Capture the cell that displays the provided text and extract its [x, y] central coordinate. 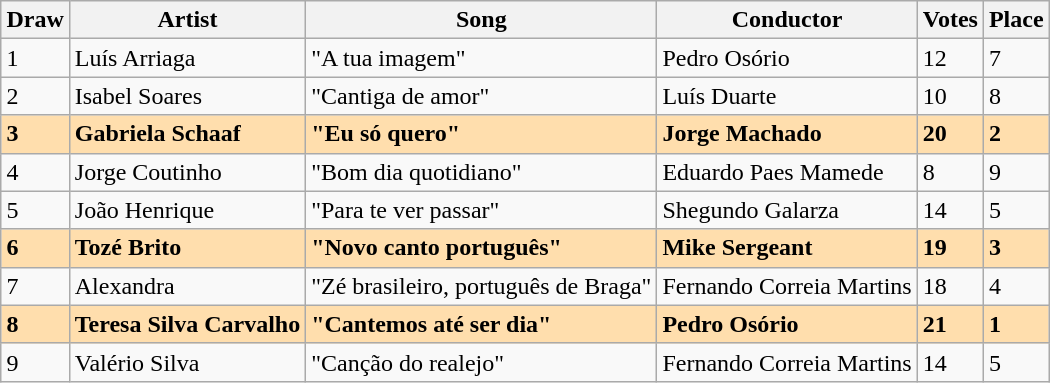
20 [950, 134]
Artist [187, 20]
"Cantiga de amor" [482, 96]
"Para te ver passar" [482, 210]
"Bom dia quotidiano" [482, 172]
"Canção do realejo" [482, 362]
12 [950, 58]
Luís Arriaga [187, 58]
19 [950, 248]
João Henrique [187, 210]
Eduardo Paes Mamede [787, 172]
"A tua imagem" [482, 58]
Song [482, 20]
Draw [35, 20]
Conductor [787, 20]
Jorge Coutinho [187, 172]
Place [1016, 20]
"Eu só quero" [482, 134]
Tozé Brito [187, 248]
Shegundo Galarza [787, 210]
Mike Sergeant [787, 248]
Gabriela Schaaf [187, 134]
Luís Duarte [787, 96]
"Zé brasileiro, português de Braga" [482, 286]
Teresa Silva Carvalho [187, 324]
"Cantemos até ser dia" [482, 324]
Isabel Soares [187, 96]
Valério Silva [187, 362]
10 [950, 96]
Alexandra [187, 286]
21 [950, 324]
18 [950, 286]
Votes [950, 20]
"Novo canto português" [482, 248]
6 [35, 248]
Jorge Machado [787, 134]
